Scan for the cell matching the given text and deliver its [X, Y] coordinate at center. 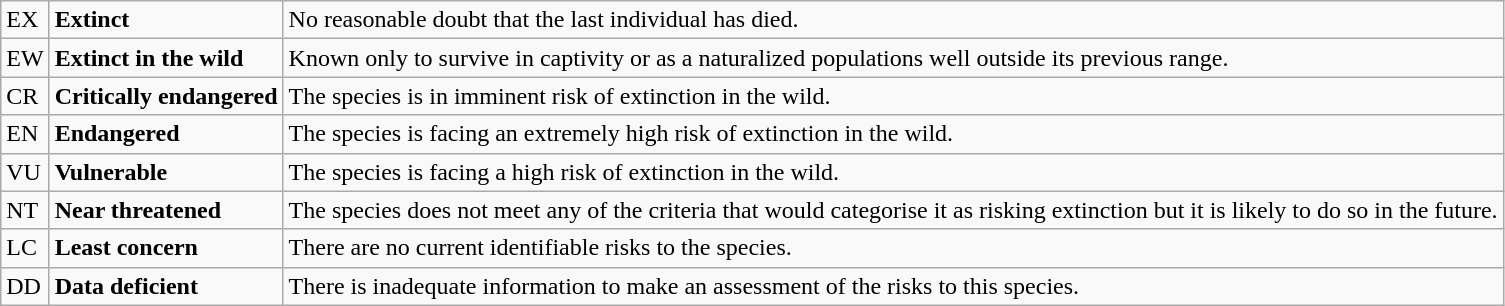
LC [25, 248]
EN [25, 134]
Least concern [166, 248]
The species is facing a high risk of extinction in the wild. [893, 172]
Extinct [166, 20]
The species is facing an extremely high risk of extinction in the wild. [893, 134]
Critically endangered [166, 96]
There is inadequate information to make an assessment of the risks to this species. [893, 286]
Known only to survive in captivity or as a naturalized populations well outside its previous range. [893, 58]
Near threatened [166, 210]
Vulnerable [166, 172]
EX [25, 20]
No reasonable doubt that the last individual has died. [893, 20]
The species does not meet any of the criteria that would categorise it as risking extinction but it is likely to do so in the future. [893, 210]
EW [25, 58]
CR [25, 96]
NT [25, 210]
Extinct in the wild [166, 58]
The species is in imminent risk of extinction in the wild. [893, 96]
VU [25, 172]
There are no current identifiable risks to the species. [893, 248]
Endangered [166, 134]
Data deficient [166, 286]
DD [25, 286]
